Detect which cell encompasses the target text, then output its (X, Y) center coordinate. 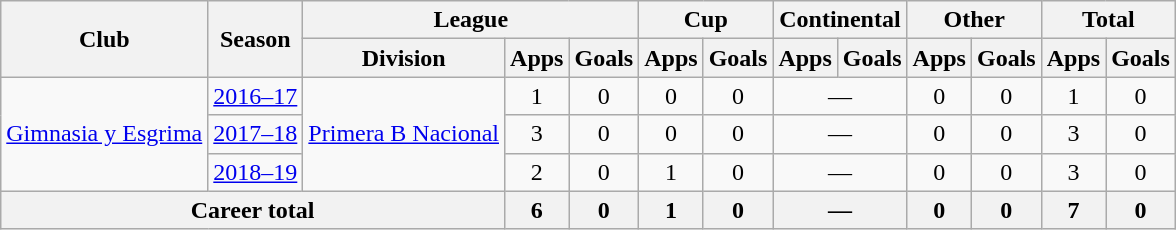
6 (537, 210)
Continental (840, 20)
2 (537, 172)
Season (256, 39)
Division (404, 58)
Gimnasia y Esgrima (104, 134)
7 (1073, 210)
2017–18 (256, 134)
2018–19 (256, 172)
Cup (706, 20)
League (471, 20)
Other (974, 20)
Club (104, 39)
Primera B Nacional (404, 134)
Career total (253, 210)
Total (1108, 20)
2016–17 (256, 96)
